Determine the [X, Y] coordinate at the center of the cell enclosing the given text.  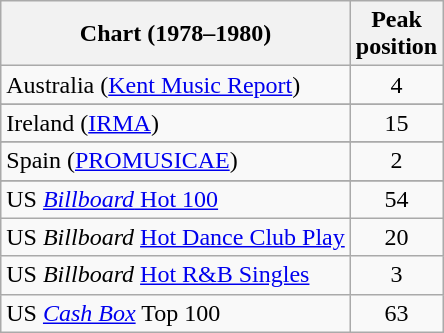
US Billboard Hot 100 [176, 199]
US Cash Box Top 100 [176, 313]
Peakposition [396, 34]
4 [396, 85]
US Billboard Hot R&B Singles [176, 275]
15 [396, 123]
2 [396, 161]
3 [396, 275]
54 [396, 199]
Chart (1978–1980) [176, 34]
Spain (PROMUSICAE) [176, 161]
63 [396, 313]
Ireland (IRMA) [176, 123]
20 [396, 237]
Australia (Kent Music Report) [176, 85]
US Billboard Hot Dance Club Play [176, 237]
